Detect which cell encompasses the target text, then output its [x, y] center coordinate. 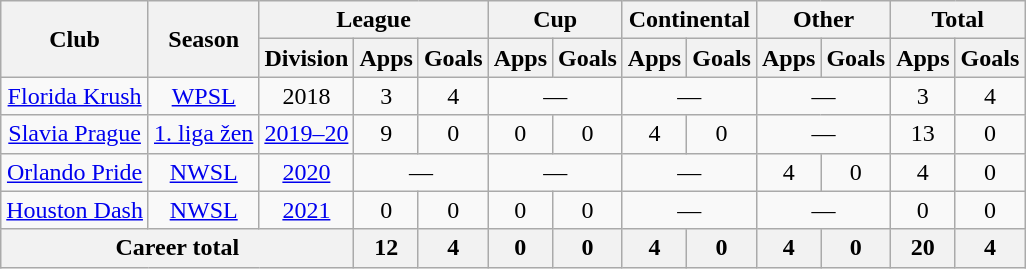
13 [923, 134]
Cup [555, 20]
Florida Krush [75, 96]
2018 [306, 96]
1. liga žen [203, 134]
League [374, 20]
9 [386, 134]
Orlando Pride [75, 172]
12 [386, 248]
20 [923, 248]
Division [306, 58]
Houston Dash [75, 210]
Total [958, 20]
Season [203, 39]
2019–20 [306, 134]
Club [75, 39]
Career total [178, 248]
Other [823, 20]
2020 [306, 172]
2021 [306, 210]
Slavia Prague [75, 134]
WPSL [203, 96]
Continental [689, 20]
